Find where the given text appears and provide that cell's center as (X, Y) coordinate. 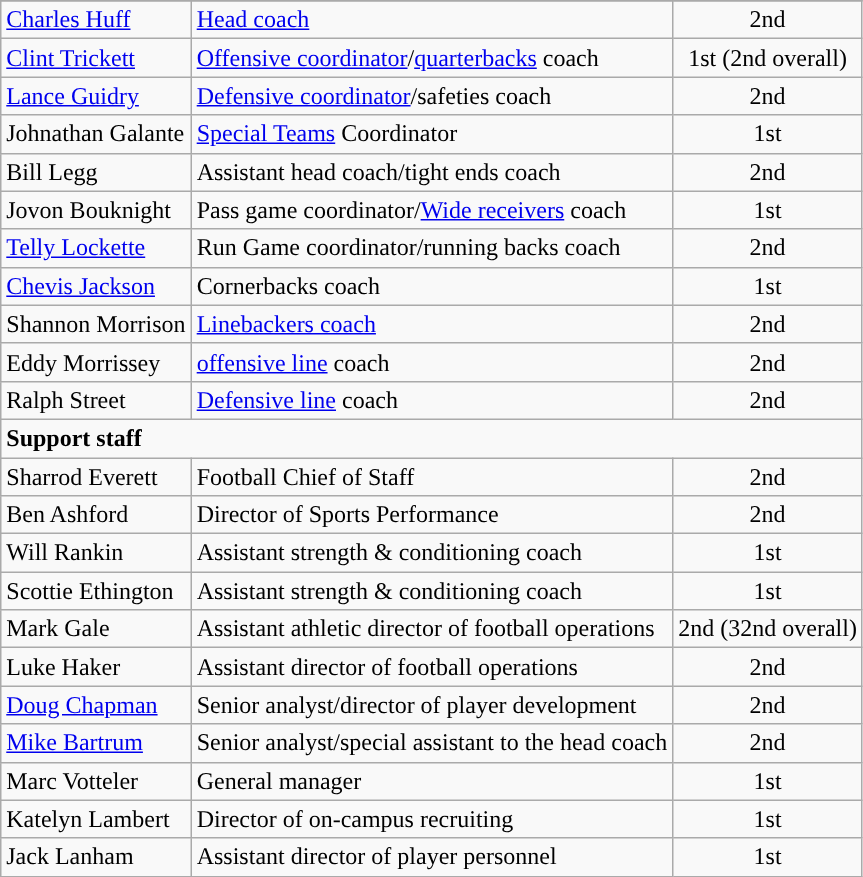
Assistant director of football operations (432, 667)
Linebackers coach (432, 324)
Katelyn Lambert (96, 819)
Chevis Jackson (96, 286)
Bill Legg (96, 172)
2nd (32nd overall) (768, 629)
Shannon Morrison (96, 324)
Doug Chapman (96, 705)
Ben Ashford (96, 515)
Defensive coordinator/safeties coach (432, 96)
offensive line coach (432, 362)
Will Rankin (96, 553)
Assistant director of player personnel (432, 857)
Cornerbacks coach (432, 286)
Telly Lockette (96, 248)
Ralph Street (96, 400)
Mark Gale (96, 629)
Lance Guidry (96, 96)
Eddy Morrissey (96, 362)
Marc Votteler (96, 781)
Offensive coordinator/quarterbacks coach (432, 58)
Senior analyst/special assistant to the head coach (432, 743)
Special Teams Coordinator (432, 134)
Sharrod Everett (96, 477)
Football Chief of Staff (432, 477)
Pass game coordinator/Wide receivers coach (432, 210)
Assistant head coach/tight ends coach (432, 172)
Run Game coordinator/running backs coach (432, 248)
Senior analyst/director of player development (432, 705)
1st (2nd overall) (768, 58)
Director of on-campus recruiting (432, 819)
Johnathan Galante (96, 134)
Luke Haker (96, 667)
Defensive line coach (432, 400)
Director of Sports Performance (432, 515)
Mike Bartrum (96, 743)
Jovon Bouknight (96, 210)
Support staff (432, 438)
Assistant athletic director of football operations (432, 629)
General manager (432, 781)
Jack Lanham (96, 857)
Charles Huff (96, 20)
Head coach (432, 20)
Scottie Ethington (96, 591)
Clint Trickett (96, 58)
